Pinpoint the cell where the given text exists, returning its (x, y) midpoint coordinate. 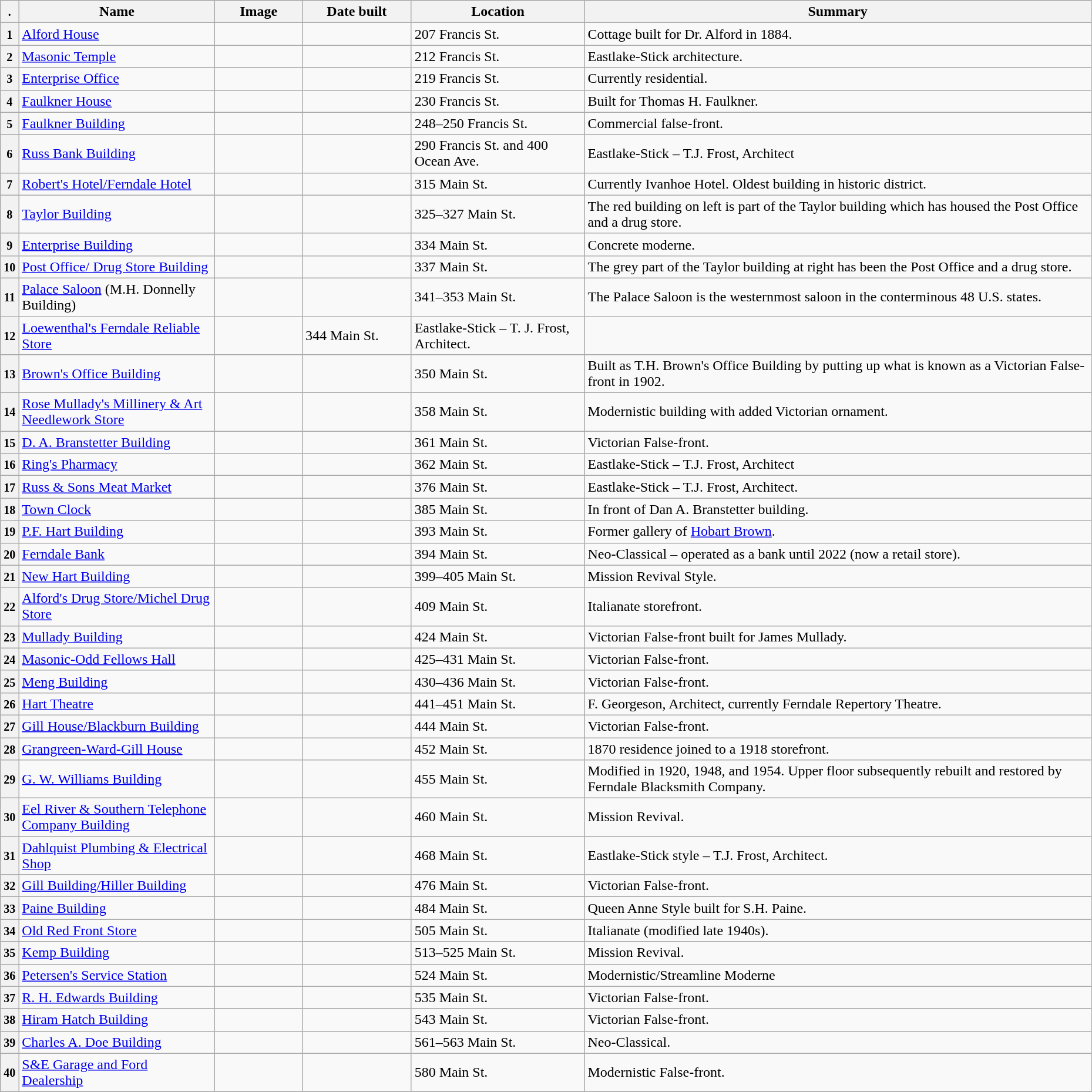
Built as T.H. Brown's Office Building by putting up what is known as a Victorian False-front in 1902. (838, 374)
21 (9, 576)
29 (9, 779)
15 (9, 442)
Enterprise Office (117, 79)
22 (9, 606)
Summary (838, 12)
Old Red Front Store (117, 930)
Alford House (117, 34)
20 (9, 554)
Russ Bank Building (117, 154)
Hart Theatre (117, 704)
31 (9, 855)
24 (9, 659)
Date built (357, 12)
12 (9, 335)
361 Main St. (498, 442)
23 (9, 637)
505 Main St. (498, 930)
Grangreen-Ward-Gill House (117, 749)
3 (9, 79)
11 (9, 297)
36 (9, 975)
409 Main St. (498, 606)
425–431 Main St. (498, 659)
Neo-Classical – operated as a bank until 2022 (now a retail store). (838, 554)
Cottage built for Dr. Alford in 1884. (838, 34)
476 Main St. (498, 886)
D. A. Branstetter Building (117, 442)
Town Clock (117, 509)
Eastlake-Stick – T. J. Frost, Architect. (498, 335)
Paine Building (117, 908)
Loewenthal's Ferndale Reliable Store (117, 335)
Rose Mullady's Millinery & Art Needlework Store (117, 412)
358 Main St. (498, 412)
393 Main St. (498, 532)
33 (9, 908)
10 (9, 267)
441–451 Main St. (498, 704)
455 Main St. (498, 779)
30 (9, 818)
R. H. Edwards Building (117, 997)
430–436 Main St. (498, 681)
Russ & Sons Meat Market (117, 487)
Eastlake-Stick style – T.J. Frost, Architect. (838, 855)
Petersen's Service Station (117, 975)
25 (9, 681)
Image (258, 12)
452 Main St. (498, 749)
New Hart Building (117, 576)
399–405 Main St. (498, 576)
32 (9, 886)
In front of Dan A. Branstetter building. (838, 509)
Ring's Pharmacy (117, 465)
Built for Thomas H. Faulkner. (838, 101)
28 (9, 749)
Commercial false-front. (838, 123)
Modernistic building with added Victorian ornament. (838, 412)
Gill House/Blackburn Building (117, 726)
16 (9, 465)
Name (117, 12)
Masonic Temple (117, 56)
Post Office/ Drug Store Building (117, 267)
Eastlake-Stick – T.J. Frost, Architect. (838, 487)
Neo-Classical. (838, 1042)
Modernistic/Streamline Moderne (838, 975)
2 (9, 56)
Eastlake-Stick architecture. (838, 56)
Victorian False-front built for James Mullady. (838, 637)
5 (9, 123)
Meng Building (117, 681)
Former gallery of Hobart Brown. (838, 532)
18 (9, 509)
F. Georgeson, Architect, currently Ferndale Repertory Theatre. (838, 704)
Alford's Drug Store/Michel Drug Store (117, 606)
535 Main St. (498, 997)
460 Main St. (498, 818)
4 (9, 101)
Mission Revival Style. (838, 576)
Queen Anne Style built for S.H. Paine. (838, 908)
Currently Ivanhoe Hotel. Oldest building in historic district. (838, 184)
362 Main St. (498, 465)
Eel River & Southern Telephone Company Building (117, 818)
Hiram Hatch Building (117, 1020)
513–525 Main St. (498, 953)
37 (9, 997)
Mullady Building (117, 637)
8 (9, 214)
580 Main St. (498, 1073)
Concrete moderne. (838, 244)
13 (9, 374)
P.F. Hart Building (117, 532)
Location (498, 12)
Charles A. Doe Building (117, 1042)
315 Main St. (498, 184)
Modified in 1920, 1948, and 1954. Upper floor subsequently rebuilt and restored by Ferndale Blacksmith Company. (838, 779)
Italianate storefront. (838, 606)
341–353 Main St. (498, 297)
6 (9, 154)
Kemp Building (117, 953)
S&E Garage and Ford Dealership (117, 1073)
Dahlquist Plumbing & Electrical Shop (117, 855)
Palace Saloon (M.H. Donnelly Building) (117, 297)
561–563 Main St. (498, 1042)
Modernistic False-front. (838, 1073)
Italianate (modified late 1940s). (838, 930)
344 Main St. (357, 335)
38 (9, 1020)
9 (9, 244)
290 Francis St. and 400 Ocean Ave. (498, 154)
219 Francis St. (498, 79)
1870 residence joined to a 1918 storefront. (838, 749)
26 (9, 704)
14 (9, 412)
212 Francis St. (498, 56)
Faulkner House (117, 101)
376 Main St. (498, 487)
484 Main St. (498, 908)
337 Main St. (498, 267)
207 Francis St. (498, 34)
394 Main St. (498, 554)
The red building on left is part of the Taylor building which has housed the Post Office and a drug store. (838, 214)
325–327 Main St. (498, 214)
Taylor Building (117, 214)
The grey part of the Taylor building at right has been the Post Office and a drug store. (838, 267)
Faulkner Building (117, 123)
334 Main St. (498, 244)
543 Main St. (498, 1020)
Enterprise Building (117, 244)
39 (9, 1042)
524 Main St. (498, 975)
Currently residential. (838, 79)
Robert's Hotel/Ferndale Hotel (117, 184)
Ferndale Bank (117, 554)
Masonic-Odd Fellows Hall (117, 659)
Gill Building/Hiller Building (117, 886)
468 Main St. (498, 855)
34 (9, 930)
1 (9, 34)
27 (9, 726)
7 (9, 184)
35 (9, 953)
385 Main St. (498, 509)
350 Main St. (498, 374)
248–250 Francis St. (498, 123)
G. W. Williams Building (117, 779)
230 Francis St. (498, 101)
444 Main St. (498, 726)
. (9, 12)
The Palace Saloon is the westernmost saloon in the conterminous 48 U.S. states. (838, 297)
Brown's Office Building (117, 374)
17 (9, 487)
424 Main St. (498, 637)
40 (9, 1073)
19 (9, 532)
